Determine the [x, y] coordinate at the center of the cell enclosing the given text.  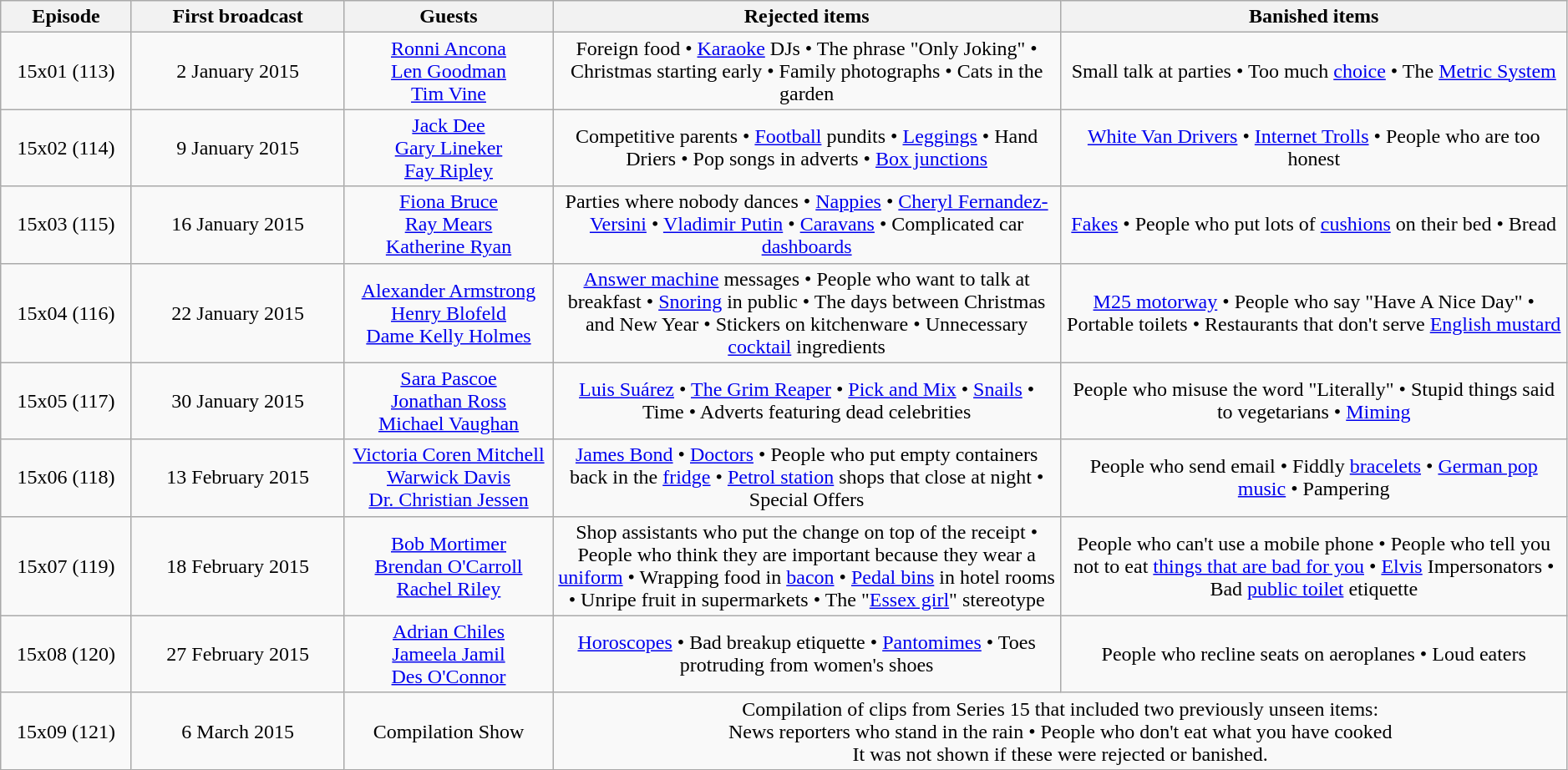
People who misuse the word "Literally" • Stupid things said to vegetarians • Miming [1313, 401]
Alexander ArmstrongHenry BlofeldDame Kelly Holmes [449, 312]
15x08 (120) [67, 654]
White Van Drivers • Internet Trolls • People who are too honest [1313, 148]
Small talk at parties • Too much choice • The Metric System [1313, 71]
People who recline seats on aeroplanes • Loud eaters [1313, 654]
First broadcast [237, 17]
15x01 (113) [67, 71]
13 February 2015 [237, 478]
Adrian ChilesJameela JamilDes O'Connor [449, 654]
27 February 2015 [237, 654]
People who send email • Fiddly bracelets • German pop music • Pampering [1313, 478]
18 February 2015 [237, 566]
15x07 (119) [67, 566]
Jack DeeGary LinekerFay Ripley [449, 148]
Sara PascoeJonathan RossMichael Vaughan [449, 401]
Fakes • People who put lots of cushions on their bed • Bread [1313, 225]
Fiona BruceRay MearsKatherine Ryan [449, 225]
30 January 2015 [237, 401]
2 January 2015 [237, 71]
15x05 (117) [67, 401]
Compilation Show [449, 731]
Foreign food • Karaoke DJs • The phrase "Only Joking" • Christmas starting early • Family photographs • Cats in the garden [807, 71]
James Bond • Doctors • People who put empty containers back in the fridge • Petrol station shops that close at night • Special Offers [807, 478]
15x03 (115) [67, 225]
15x06 (118) [67, 478]
22 January 2015 [237, 312]
Luis Suárez • The Grim Reaper • Pick and Mix • Snails • Time • Adverts featuring dead celebrities [807, 401]
Banished items [1313, 17]
15x09 (121) [67, 731]
15x02 (114) [67, 148]
Rejected items [807, 17]
Ronni AnconaLen GoodmanTim Vine [449, 71]
Guests [449, 17]
Horoscopes • Bad breakup etiquette • Pantomimes • Toes protruding from women's shoes [807, 654]
Competitive parents • Football pundits • Leggings • Hand Driers • Pop songs in adverts • Box junctions [807, 148]
15x04 (116) [67, 312]
Bob MortimerBrendan O'CarrollRachel Riley [449, 566]
9 January 2015 [237, 148]
M25 motorway • People who say "Have A Nice Day" • Portable toilets • Restaurants that don't serve English mustard [1313, 312]
6 March 2015 [237, 731]
Victoria Coren MitchellWarwick DavisDr. Christian Jessen [449, 478]
16 January 2015 [237, 225]
Parties where nobody dances • Nappies • Cheryl Fernandez-Versini • Vladimir Putin • Caravans • Complicated car dashboards [807, 225]
Episode [67, 17]
People who can't use a mobile phone • People who tell you not to eat things that are bad for you • Elvis Impersonators • Bad public toilet etiquette [1313, 566]
